Locate the cell with the specified text and output its (X, Y) center coordinate. 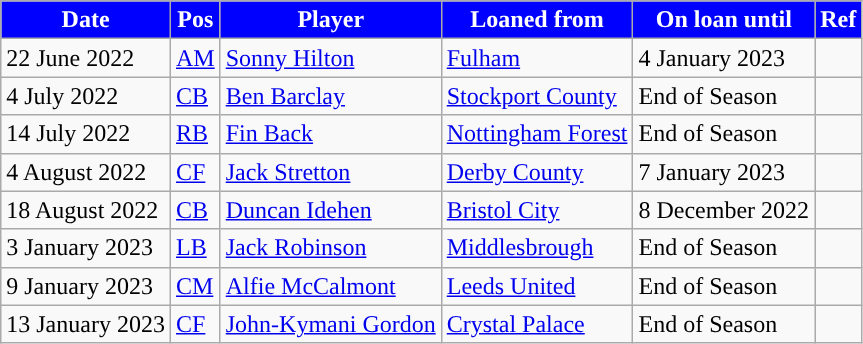
Stockport County (537, 96)
LB (195, 248)
Nottingham Forest (537, 134)
13 January 2023 (86, 324)
9 January 2023 (86, 286)
14 July 2022 (86, 134)
Date (86, 20)
Player (330, 20)
Duncan Idehen (330, 210)
3 January 2023 (86, 248)
Jack Stretton (330, 172)
4 July 2022 (86, 96)
4 January 2023 (724, 58)
Alfie McCalmont (330, 286)
Crystal Palace (537, 324)
Ref (838, 20)
Bristol City (537, 210)
8 December 2022 (724, 210)
Ben Barclay (330, 96)
Sonny Hilton (330, 58)
Leeds United (537, 286)
Pos (195, 20)
RB (195, 134)
AM (195, 58)
Middlesbrough (537, 248)
7 January 2023 (724, 172)
Derby County (537, 172)
4 August 2022 (86, 172)
Loaned from (537, 20)
Jack Robinson (330, 248)
CM (195, 286)
Fulham (537, 58)
On loan until (724, 20)
John-Kymani Gordon (330, 324)
Fin Back (330, 134)
18 August 2022 (86, 210)
22 June 2022 (86, 58)
